Find where the given text appears and provide that cell's center as [X, Y] coordinate. 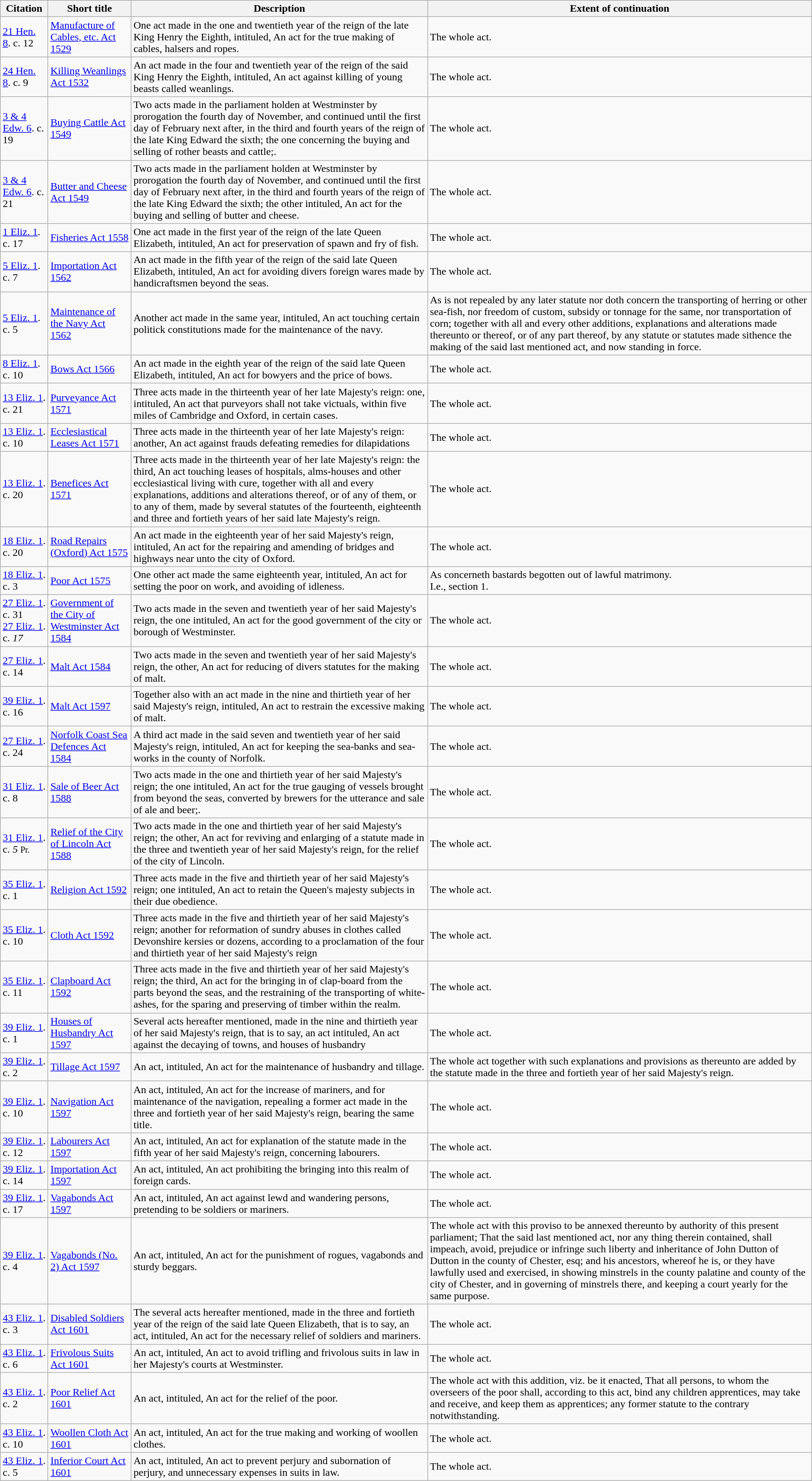
18 Eliz. 1. c. 3 [24, 581]
Navigation Act 1597 [90, 1107]
Maintenance of the Navy Act 1562 [90, 323]
13 Eliz. 1. c. 21 [24, 403]
An act, intituled, An act to prevent perjury and subornation of perjury, and unnecessary expenses in suits in law. [279, 1467]
Extent of continuation [620, 9]
1 Eliz. 1. c. 17 [24, 238]
Vagabonds Act 1597 [90, 1203]
13 Eliz. 1. c. 20 [24, 489]
Malt Act 1584 [90, 667]
Inferior Court Act 1601 [90, 1467]
Ecclesiastical Leases Act 1571 [90, 437]
Road Repairs (Oxford) Act 1575 [90, 547]
39 Eliz. 1. c. 16 [24, 706]
Clapboard Act 1592 [90, 987]
39 Eliz. 1. c. 10 [24, 1107]
Disabled Soldiers Act 1601 [90, 1324]
An act, intituled, An act prohibiting the bringing into this realm of foreign cards. [279, 1175]
Government of the City of Westminster Act 1584 [90, 621]
Bows Act 1566 [90, 369]
Killing Weanlings Act 1532 [90, 77]
35 Eliz. 1. c. 11 [24, 987]
Religion Act 1592 [90, 890]
Two acts made in the seven and twentieth year of her said Majesty's reign, the other, An act for reducing of divers statutes for the making of malt. [279, 667]
Woollen Cloth Act 1601 [90, 1438]
An act, intituled, An act for the relief of the poor. [279, 1398]
An act made in the eighth year of the reign of the said late Queen Elizabeth, intituled, An act for bowyers and the price of bows. [279, 369]
39 Eliz. 1. c. 12 [24, 1146]
Manufacture of Cables, etc. Act 1529 [90, 37]
An act, intituled, An act for explanation of the statute made in the fifth year of her said Majesty's reign, concerning labourers. [279, 1146]
27 Eliz. 1. c. 14 [24, 667]
Norfolk Coast Sea Defences Act 1584 [90, 746]
Poor Relief Act 1601 [90, 1398]
An act, intituled, An act for the true making and working of woollen clothes. [279, 1438]
43 Eliz. 1. c. 5 [24, 1467]
Relief of the City of Lincoln Act 1588 [90, 844]
One act made in the first year of the reign of the late Queen Elizabeth, intituled, An act for preservation of spawn and fry of fish. [279, 238]
39 Eliz. 1. c. 14 [24, 1175]
Sale of Beer Act 1588 [90, 792]
Another act made in the same year, intituled, An act touching certain politick constitutions made for the maintenance of the navy. [279, 323]
35 Eliz. 1. c. 10 [24, 936]
An act, intituled, An act to avoid trifling and frivolous suits in law in her Majesty's courts at Westminster. [279, 1358]
Short title [90, 9]
3 & 4 Edw. 6. c. 21 [24, 192]
31 Eliz. 1. c. 5 Pr. [24, 844]
35 Eliz. 1. c. 1 [24, 890]
Malt Act 1597 [90, 706]
39 Eliz. 1. c. 4 [24, 1261]
Houses of Husbandry Act 1597 [90, 1033]
Poor Act 1575 [90, 581]
5 Eliz. 1. c. 5 [24, 323]
39 Eliz. 1. c. 1 [24, 1033]
Importation Act 1562 [90, 272]
39 Eliz. 1. c. 2 [24, 1067]
27 Eliz. 1. c. 24 [24, 746]
An act, intituled, An act for the punishment of rogues, vagabonds and sturdy beggars. [279, 1261]
Citation [24, 9]
Fisheries Act 1558 [90, 238]
31 Eliz. 1. c. 8 [24, 792]
Vagabonds (No. 2) Act 1597 [90, 1261]
One other act made the same eighteenth year, intituled, An act for setting the poor on work, and avoiding of idleness. [279, 581]
43 Eliz. 1. c. 10 [24, 1438]
Labourers Act 1597 [90, 1146]
39 Eliz. 1. c. 17 [24, 1203]
Importation Act 1597 [90, 1175]
3 & 4 Edw. 6. c. 19 [24, 128]
An act, intituled, An act for the maintenance of husbandry and tillage. [279, 1067]
An act, intituled, An act against lewd and wandering persons, pretending to be soldiers or mariners. [279, 1203]
5 Eliz. 1. c. 7 [24, 272]
18 Eliz. 1. c. 20 [24, 547]
Buying Cattle Act 1549 [90, 128]
Butter and Cheese Act 1549 [90, 192]
43 Eliz. 1. c. 2 [24, 1398]
13 Eliz. 1. c. 10 [24, 437]
Benefices Act 1571 [90, 489]
43 Eliz. 1. c. 3 [24, 1324]
Three acts made in the thirteenth year of her late Majesty's reign: another, An act against frauds defeating remedies for dilapidations [279, 437]
Frivolous Suits Act 1601 [90, 1358]
As concerneth bastards begotten out of lawful matrimony.I.e., section 1. [620, 581]
Cloth Act 1592 [90, 936]
24 Hen. 8. c. 9 [24, 77]
Tillage Act 1597 [90, 1067]
21 Hen. 8. c. 12 [24, 37]
27 Eliz. 1. c. 3127 Eliz. 1. c. 17 [24, 621]
Purveyance Act 1571 [90, 403]
8 Eliz. 1. c. 10 [24, 369]
43 Eliz. 1. c. 6 [24, 1358]
Description [279, 9]
